Capture the cell that displays the provided text and extract its (x, y) central coordinate. 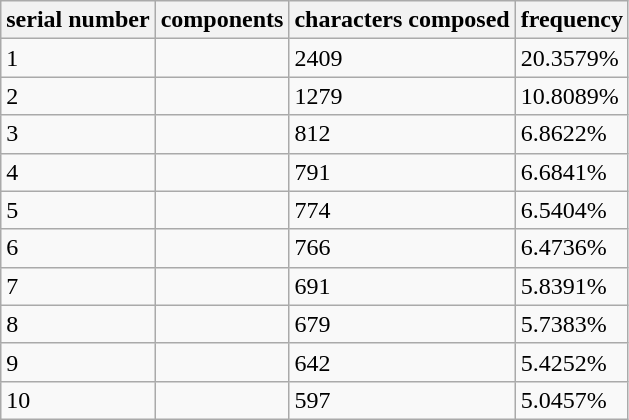
6.6841% (572, 172)
characters composed (402, 20)
2409 (402, 58)
serial number (78, 20)
5.7383% (572, 324)
1279 (402, 96)
812 (402, 134)
1 (78, 58)
6 (78, 248)
6.5404% (572, 210)
components (222, 20)
691 (402, 286)
20.3579% (572, 58)
766 (402, 248)
10.8089% (572, 96)
642 (402, 362)
10 (78, 400)
774 (402, 210)
9 (78, 362)
frequency (572, 20)
4 (78, 172)
2 (78, 96)
7 (78, 286)
597 (402, 400)
8 (78, 324)
679 (402, 324)
6.8622% (572, 134)
5.8391% (572, 286)
5.4252% (572, 362)
5 (78, 210)
6.4736% (572, 248)
3 (78, 134)
5.0457% (572, 400)
791 (402, 172)
